Detect which cell encompasses the target text, then output its [x, y] center coordinate. 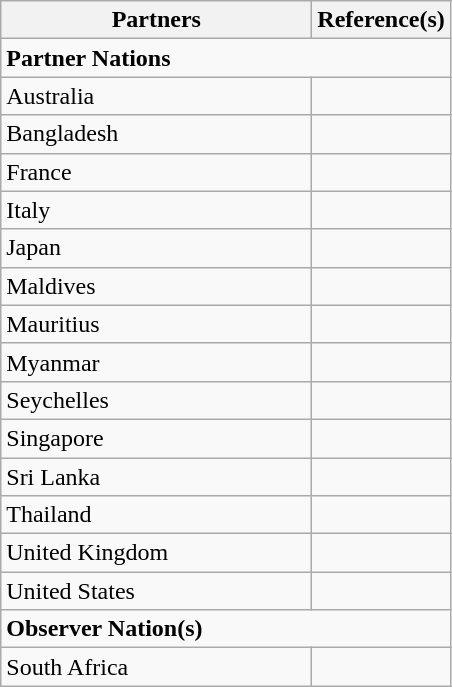
Thailand [156, 515]
Partners [156, 20]
Partner Nations [226, 58]
Singapore [156, 438]
United Kingdom [156, 553]
Maldives [156, 286]
France [156, 172]
South Africa [156, 667]
Sri Lanka [156, 477]
Bangladesh [156, 134]
Seychelles [156, 400]
Reference(s) [382, 20]
Mauritius [156, 324]
Japan [156, 248]
Australia [156, 96]
Myanmar [156, 362]
Italy [156, 210]
Observer Nation(s) [226, 629]
United States [156, 591]
